Determine the (X, Y) coordinate at the center of the cell enclosing the given text.  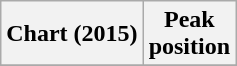
Peakposition (189, 34)
Chart (2015) (72, 34)
